Extract the (X, Y) coordinate from the center of the cell holding the provided text.  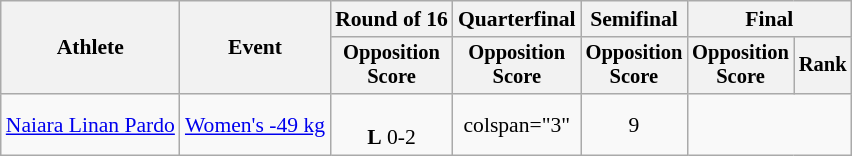
Rank (823, 66)
9 (634, 124)
Naiara Linan Pardo (90, 124)
Final (769, 19)
Athlete (90, 48)
Round of 16 (392, 19)
colspan="3" (517, 124)
Quarterfinal (517, 19)
Event (255, 48)
L 0-2 (392, 124)
Women's -49 kg (255, 124)
Semifinal (634, 19)
